Find where the given text appears and provide that cell's center as [X, Y] coordinate. 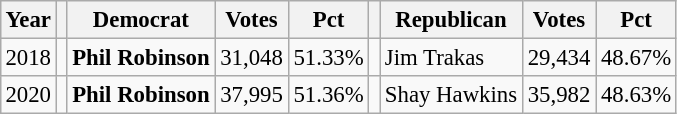
51.33% [328, 57]
31,048 [252, 57]
37,995 [252, 95]
2018 [28, 57]
Republican [452, 20]
48.67% [636, 57]
Year [28, 20]
35,982 [558, 95]
Democrat [141, 20]
Jim Trakas [452, 57]
48.63% [636, 95]
51.36% [328, 95]
29,434 [558, 57]
2020 [28, 95]
Shay Hawkins [452, 95]
